Pinpoint the cell where the given text exists, returning its [X, Y] midpoint coordinate. 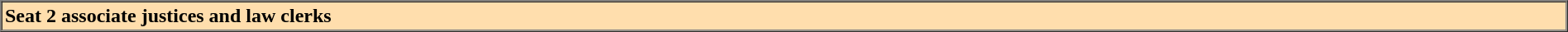
Seat 2 associate justices and law clerks [784, 16]
